Output the (x, y) coordinate of the center of the cell containing the given text.  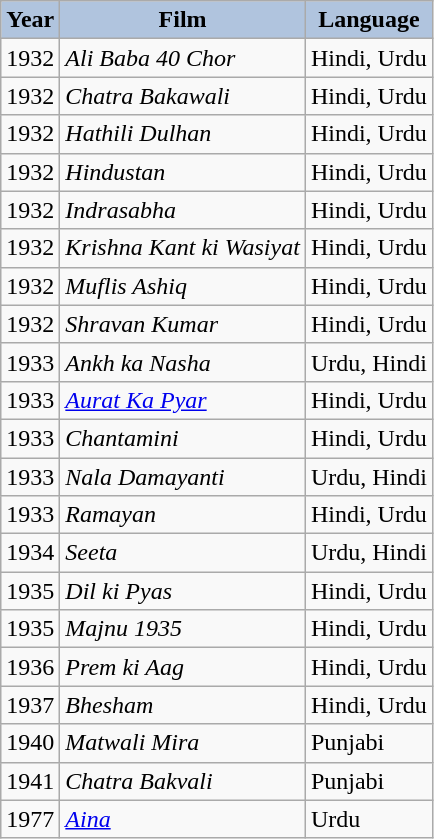
Indrasabha (183, 210)
1936 (30, 667)
1937 (30, 705)
Nala Damayanti (183, 477)
1934 (30, 553)
Matwali Mira (183, 743)
Seeta (183, 553)
Chatra Bakawali (183, 96)
1941 (30, 781)
Aurat Ka Pyar (183, 400)
1977 (30, 819)
Shravan Kumar (183, 324)
Year (30, 20)
Majnu 1935 (183, 629)
Dil ki Pyas (183, 591)
Film (183, 20)
Chatra Bakvali (183, 781)
Bhesham (183, 705)
Muflis Ashiq (183, 286)
Hindustan (183, 172)
Prem ki Aag (183, 667)
Aina (183, 819)
Ramayan (183, 515)
Krishna Kant ki Wasiyat (183, 248)
1940 (30, 743)
Chantamini (183, 438)
Ali Baba 40 Chor (183, 58)
Ankh ka Nasha (183, 362)
Language (368, 20)
Hathili Dulhan (183, 134)
Urdu (368, 819)
